Locate the cell with the specified text and output its [x, y] center coordinate. 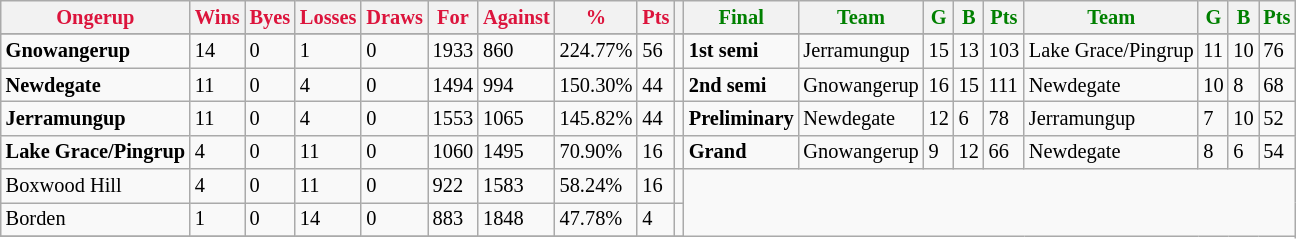
76 [1276, 51]
78 [1004, 118]
66 [1004, 152]
1848 [516, 219]
Against [516, 17]
Borden [96, 219]
1065 [516, 118]
103 [1004, 51]
Wins [218, 17]
111 [1004, 85]
Final [742, 17]
1060 [453, 152]
Grand [742, 152]
150.30% [596, 85]
54 [1276, 152]
922 [453, 186]
860 [516, 51]
52 [1276, 118]
1st semi [742, 51]
2nd semi [742, 85]
1494 [453, 85]
Preliminary [742, 118]
58.24% [596, 186]
68 [1276, 85]
224.77% [596, 51]
13 [969, 51]
1583 [516, 186]
1495 [516, 152]
1553 [453, 118]
994 [516, 85]
7 [1213, 118]
Boxwood Hill [96, 186]
56 [656, 51]
70.90% [596, 152]
Byes [270, 17]
Losses [328, 17]
% [596, 17]
For [453, 17]
Ongerup [96, 17]
145.82% [596, 118]
47.78% [596, 219]
883 [453, 219]
9 [939, 152]
1933 [453, 51]
Draws [394, 17]
